Determine the [X, Y] coordinate at the center of the cell enclosing the given text.  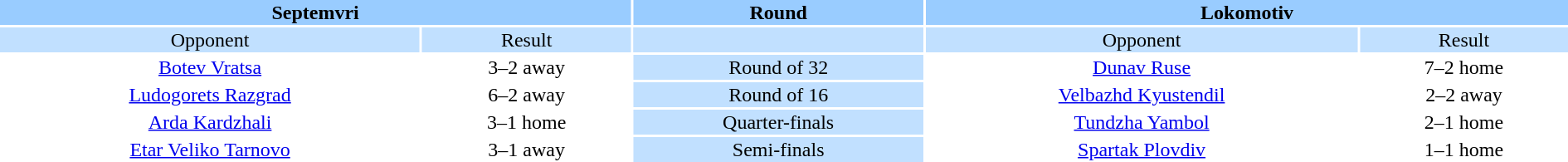
Ludogorets Razgrad [210, 95]
Botev Vratsa [210, 67]
Lokomotiv [1247, 12]
Round of 32 [778, 67]
3–1 home [526, 122]
3–2 away [526, 67]
Round [778, 12]
Velbazhd Kyustendil [1142, 95]
Quarter-finals [778, 122]
2–1 home [1463, 122]
Septemvri [315, 12]
Tundzha Yambol [1142, 122]
Arda Kardzhali [210, 122]
Semi-finals [778, 150]
Round of 16 [778, 95]
Etar Veliko Tarnovo [210, 150]
7–2 home [1463, 67]
1–1 home [1463, 150]
3–1 away [526, 150]
Dunav Ruse [1142, 67]
Spartak Plovdiv [1142, 150]
2–2 away [1463, 95]
6–2 away [526, 95]
